Capture the cell that displays the provided text and extract its [x, y] central coordinate. 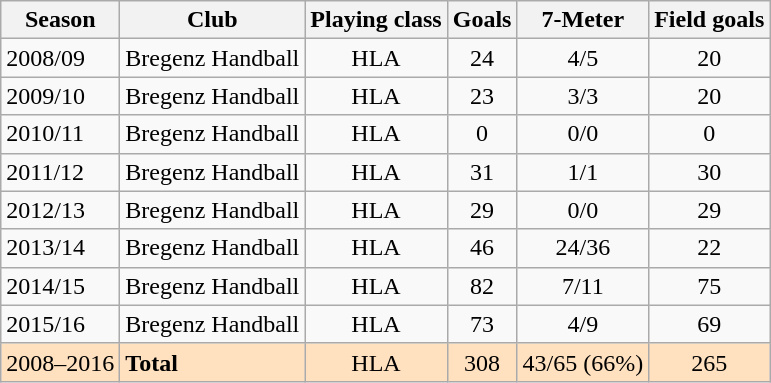
31 [482, 172]
75 [710, 286]
24/36 [583, 248]
2015/16 [60, 324]
69 [710, 324]
Playing class [376, 20]
265 [710, 362]
30 [710, 172]
4/9 [583, 324]
43/65 (66%) [583, 362]
24 [482, 58]
Club [212, 20]
2009/10 [60, 96]
2008/09 [60, 58]
2010/11 [60, 134]
2008–2016 [60, 362]
4/5 [583, 58]
23 [482, 96]
2011/12 [60, 172]
Total [212, 362]
82 [482, 286]
2012/13 [60, 210]
22 [710, 248]
Season [60, 20]
308 [482, 362]
1/1 [583, 172]
73 [482, 324]
46 [482, 248]
3/3 [583, 96]
2013/14 [60, 248]
7/11 [583, 286]
Goals [482, 20]
7-Meter [583, 20]
2014/15 [60, 286]
Field goals [710, 20]
